From the cell containing the given text, extract its center point as (X, Y) coordinate. 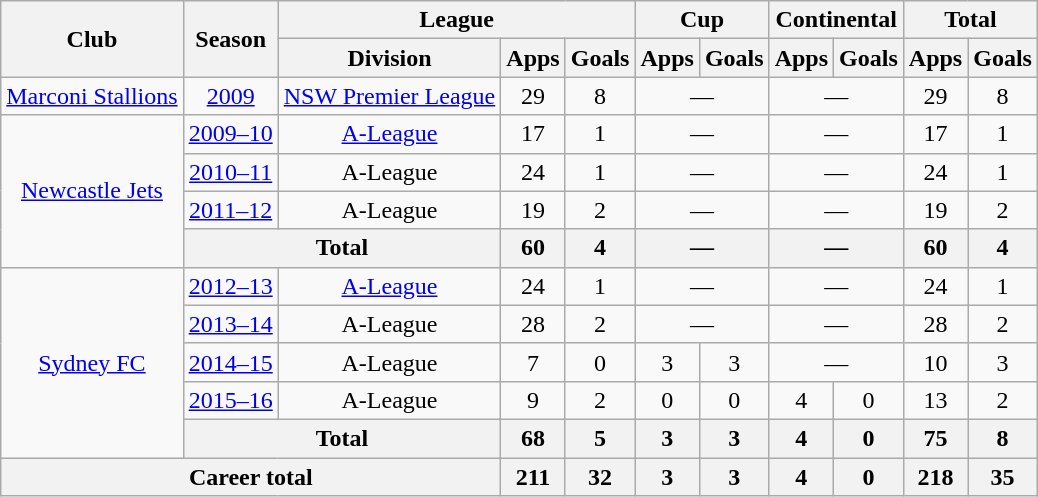
32 (600, 477)
Newcastle Jets (92, 191)
2015–16 (230, 400)
League (456, 20)
2009 (230, 96)
Sydney FC (92, 362)
Continental (836, 20)
13 (935, 400)
218 (935, 477)
10 (935, 362)
2014–15 (230, 362)
Cup (702, 20)
9 (533, 400)
7 (533, 362)
68 (533, 438)
211 (533, 477)
Division (390, 58)
Career total (251, 477)
75 (935, 438)
Club (92, 39)
2010–11 (230, 172)
Season (230, 39)
NSW Premier League (390, 96)
2011–12 (230, 210)
35 (1003, 477)
5 (600, 438)
2012–13 (230, 286)
Marconi Stallions (92, 96)
2013–14 (230, 324)
2009–10 (230, 134)
